Determine the (X, Y) coordinate at the center of the cell enclosing the given text.  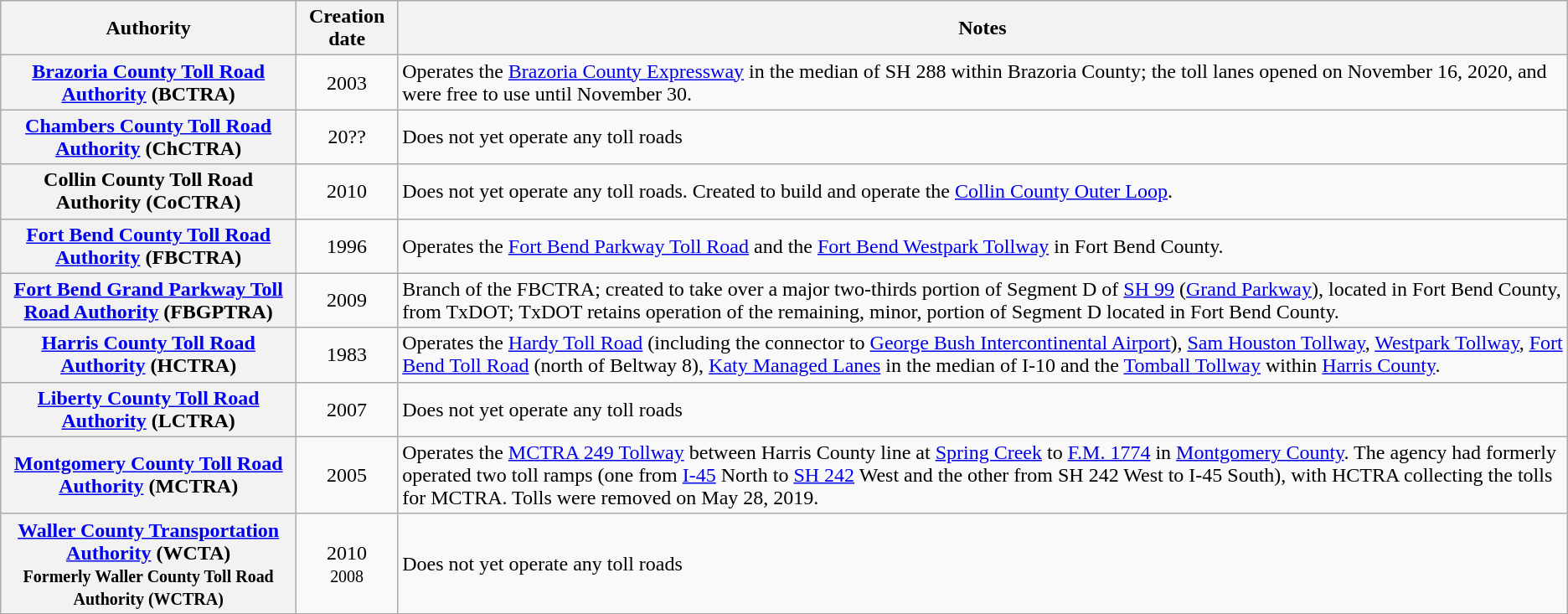
2010 (347, 191)
Fort Bend Grand Parkway Toll Road Authority (FBGPTRA) (149, 300)
Fort Bend County Toll Road Authority (FBCTRA) (149, 246)
Notes (983, 28)
Montgomery County Toll Road Authority (MCTRA) (149, 475)
Brazoria County Toll Road Authority (BCTRA) (149, 82)
Liberty County Toll Road Authority (LCTRA) (149, 409)
Collin County Toll Road Authority (CoCTRA) (149, 191)
2003 (347, 82)
2009 (347, 300)
2005 (347, 475)
Chambers County Toll Road Authority (ChCTRA) (149, 137)
2010 2008 (347, 563)
Harris County Toll Road Authority (HCTRA) (149, 355)
2007 (347, 409)
Does not yet operate any toll roads. Created to build and operate the Collin County Outer Loop. (983, 191)
1996 (347, 246)
Waller County Transportation Authority (WCTA)Formerly Waller County Toll Road Authority (WCTRA) (149, 563)
Authority (149, 28)
1983 (347, 355)
Creation date (347, 28)
20?? (347, 137)
Operates the Fort Bend Parkway Toll Road and the Fort Bend Westpark Tollway in Fort Bend County. (983, 246)
